Return [x, y] of the center of cell containing provided text 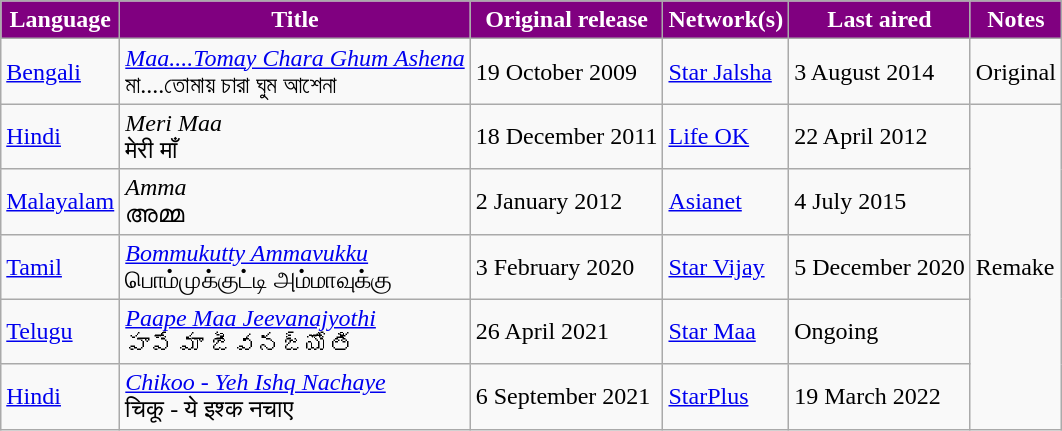
19 March 2022 [880, 396]
6 September 2021 [566, 396]
3 February 2020 [566, 266]
Star Maa [726, 332]
Star Vijay [726, 266]
2 January 2012 [566, 202]
Star Jalsha [726, 72]
19 October 2009 [566, 72]
Original [1016, 72]
Life OK [726, 136]
Remake [1016, 266]
Bommukutty Ammavukku பொம்முக்குட்டி அம்மாவுக்கு [295, 266]
Ongoing [880, 332]
Notes [1016, 20]
26 April 2021 [566, 332]
StarPlus [726, 396]
Title [295, 20]
Bengali [60, 72]
Network(s) [726, 20]
Asianet [726, 202]
Malayalam [60, 202]
Last aired [880, 20]
Tamil [60, 266]
Maa....Tomay Chara Ghum Ashena মা....তোমায় চারা ঘুম আশেনা [295, 72]
18 December 2011 [566, 136]
Chikoo - Yeh Ishq Nachaye चिकू - ये इश्क नचाए [295, 396]
4 July 2015 [880, 202]
Language [60, 20]
Telugu [60, 332]
3 August 2014 [880, 72]
Meri Maa मेरी माँ [295, 136]
22 April 2012 [880, 136]
Paape Maa Jeevanajyothi పాపే మా జీవనజ్యోతి [295, 332]
Original release [566, 20]
5 December 2020 [880, 266]
Amma അമ്മ [295, 202]
